From the cell containing the given text, extract its center point as (X, Y) coordinate. 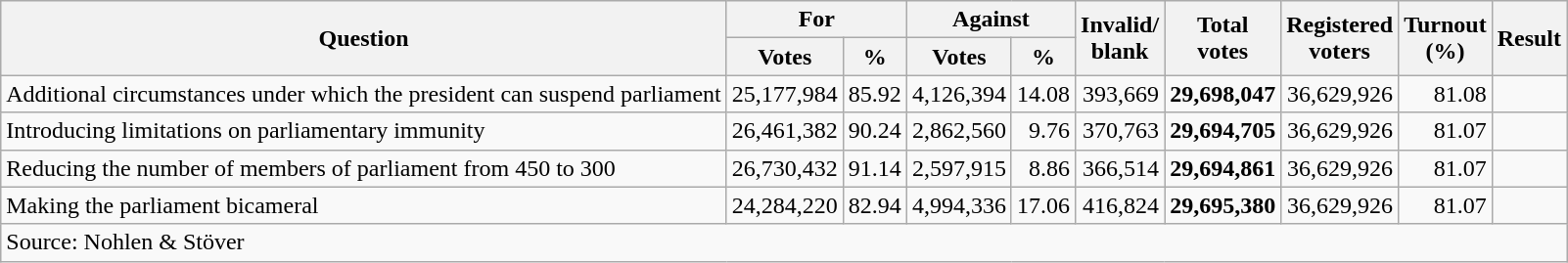
26,461,382 (785, 131)
416,824 (1120, 205)
Reducing the number of members of parliament from 450 to 300 (364, 168)
9.76 (1043, 131)
Turnout(%) (1446, 38)
Introducing limitations on parliamentary immunity (364, 131)
81.08 (1446, 94)
29,695,380 (1223, 205)
Invalid/blank (1120, 38)
Making the parliament bicameral (364, 205)
91.14 (875, 168)
For (816, 20)
8.86 (1043, 168)
366,514 (1120, 168)
29,698,047 (1223, 94)
Additional circumstances under which the president can suspend parliament (364, 94)
2,597,915 (959, 168)
Registeredvoters (1340, 38)
2,862,560 (959, 131)
26,730,432 (785, 168)
14.08 (1043, 94)
4,126,394 (959, 94)
24,284,220 (785, 205)
85.92 (875, 94)
Against (991, 20)
25,177,984 (785, 94)
Result (1529, 38)
29,694,705 (1223, 131)
4,994,336 (959, 205)
17.06 (1043, 205)
Question (364, 38)
82.94 (875, 205)
Source: Nohlen & Stöver (784, 242)
90.24 (875, 131)
370,763 (1120, 131)
393,669 (1120, 94)
29,694,861 (1223, 168)
Totalvotes (1223, 38)
